Search for the cell housing the specified text and yield its (X, Y) center coordinate. 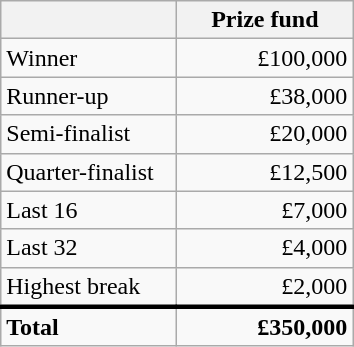
Winner (89, 58)
£12,500 (265, 172)
£7,000 (265, 210)
Quarter-finalist (89, 172)
Total (89, 327)
Last 16 (89, 210)
Highest break (89, 287)
Semi-finalist (89, 134)
£2,000 (265, 287)
Last 32 (89, 248)
Runner-up (89, 96)
£100,000 (265, 58)
£350,000 (265, 327)
£4,000 (265, 248)
£20,000 (265, 134)
Prize fund (265, 20)
£38,000 (265, 96)
